Determine the (X, Y) coordinate at the center of the cell enclosing the given text.  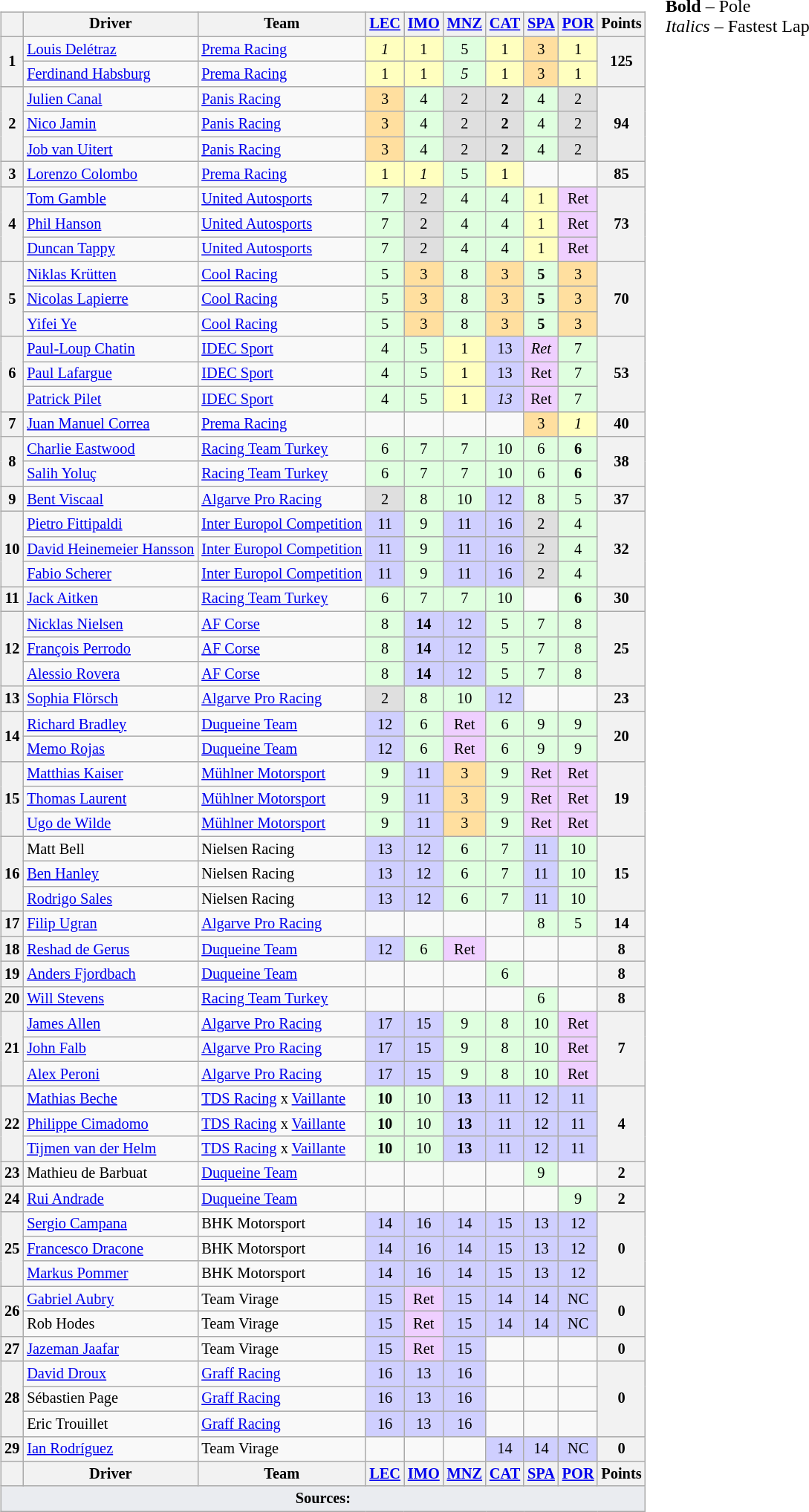
73 (621, 224)
Philippe Cimadomo (110, 1124)
Phil Hanson (110, 224)
40 (621, 424)
22 (12, 1124)
Alex Peroni (110, 1074)
Rodrigo Sales (110, 899)
Reshad de Gerus (110, 949)
Patrick Pilet (110, 399)
James Allen (110, 1024)
18 (12, 949)
Sébastien Page (110, 1399)
Matt Bell (110, 849)
Thomas Laurent (110, 799)
Ian Rodríguez (110, 1449)
Juan Manuel Correa (110, 424)
85 (621, 175)
Niklas Krütten (110, 274)
Gabriel Aubry (110, 1299)
Nicolas Lapierre (110, 299)
Alessio Rovera (110, 674)
53 (621, 374)
28 (12, 1399)
Mathieu de Barbuat (110, 1174)
Anders Fjordbach (110, 974)
30 (621, 599)
Louis Delétraz (110, 49)
Ben Hanley (110, 874)
29 (12, 1449)
Sergio Campana (110, 1224)
Filip Ugran (110, 924)
Matthias Kaiser (110, 774)
Paul Lafargue (110, 374)
Nicklas Nielsen (110, 624)
John Falb (110, 1049)
Duncan Tappy (110, 250)
125 (621, 61)
David Droux (110, 1374)
Nico Jamin (110, 124)
Rob Hodes (110, 1324)
21 (12, 1049)
Mathias Beche (110, 1099)
27 (12, 1349)
70 (621, 299)
Yifei Ye (110, 325)
François Perrodo (110, 649)
Julien Canal (110, 100)
94 (621, 125)
David Heinemeier Hansson (110, 549)
Richard Bradley (110, 724)
Rui Andrade (110, 1199)
Ugo de Wilde (110, 824)
Memo Rojas (110, 749)
38 (621, 462)
Tom Gamble (110, 199)
Tijmen van der Helm (110, 1149)
Paul-Loup Chatin (110, 349)
Eric Trouillet (110, 1424)
Lorenzo Colombo (110, 175)
Bent Viscaal (110, 499)
24 (12, 1199)
37 (621, 499)
Markus Pommer (110, 1274)
Sources: (322, 1499)
Sophia Flörsch (110, 699)
Ferdinand Habsburg (110, 74)
Jack Aitken (110, 599)
Jazeman Jaafar (110, 1349)
Will Stevens (110, 999)
32 (621, 550)
Fabio Scherer (110, 574)
Charlie Eastwood (110, 449)
Francesco Dracone (110, 1249)
Pietro Fittipaldi (110, 524)
26 (12, 1311)
Job van Uitert (110, 149)
Salih Yoluç (110, 474)
